From the cell containing the given text, extract its center point as [x, y] coordinate. 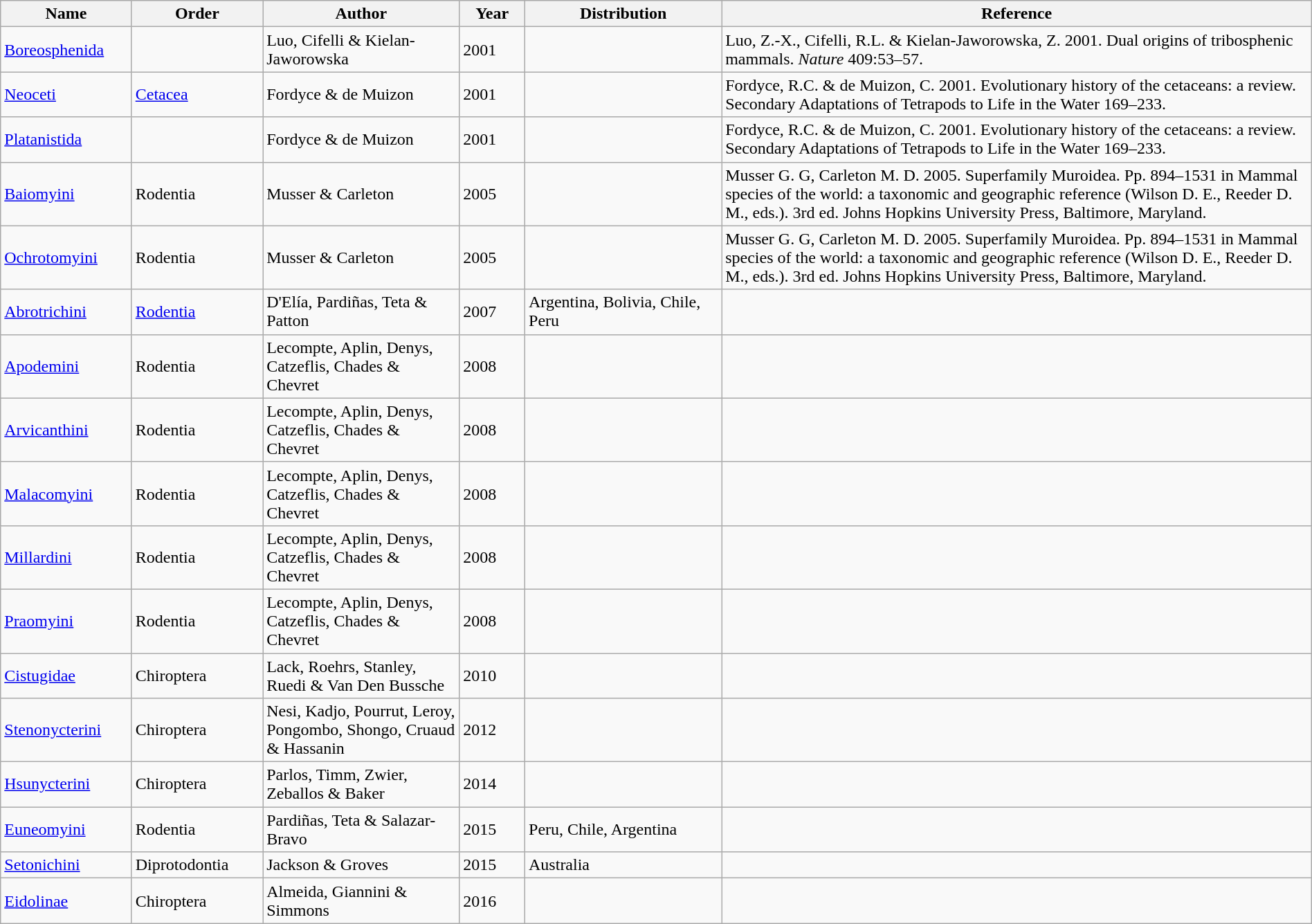
Luo, Cifelli & Kielan-Jaworowska [361, 50]
Author [361, 14]
Eidolinae [66, 901]
Luo, Z.-X., Cifelli, R.L. & Kielan-Jaworowska, Z. 2001. Dual origins of tribosphenic mammals. Nature 409:53–57. [1017, 50]
2014 [493, 785]
Parlos, Timm, Zwier, Zeballos & Baker [361, 785]
Abrotrichini [66, 311]
2012 [493, 730]
Peru, Chile, Argentina [623, 829]
Almeida, Giannini & Simmons [361, 901]
Lack, Roehrs, Stanley, Ruedi & Van Den Bussche [361, 676]
Setonichini [66, 865]
Euneomyini [66, 829]
Order [197, 14]
Platanistida [66, 140]
Neoceti [66, 94]
Name [66, 14]
Cetacea [197, 94]
Reference [1017, 14]
Apodemini [66, 366]
2007 [493, 311]
D'Elía, Pardiñas, Teta & Patton [361, 311]
Pardiñas, Teta & Salazar-Bravo [361, 829]
Praomyini [66, 621]
Cistugidae [66, 676]
Arvicanthini [66, 430]
Millardini [66, 557]
Year [493, 14]
2010 [493, 676]
Distribution [623, 14]
Baiomyini [66, 194]
Diprotodontia [197, 865]
Boreosphenida [66, 50]
2016 [493, 901]
Nesi, Kadjo, Pourrut, Leroy, Pongombo, Shongo, Cruaud & Hassanin [361, 730]
Jackson & Groves [361, 865]
Ochrotomyini [66, 257]
Australia [623, 865]
Malacomyini [66, 493]
Stenonycterini [66, 730]
Argentina, Bolivia, Chile, Peru [623, 311]
Hsunycterini [66, 785]
